Identify which cell holds the provided text, then report its [X, Y] central coordinate. 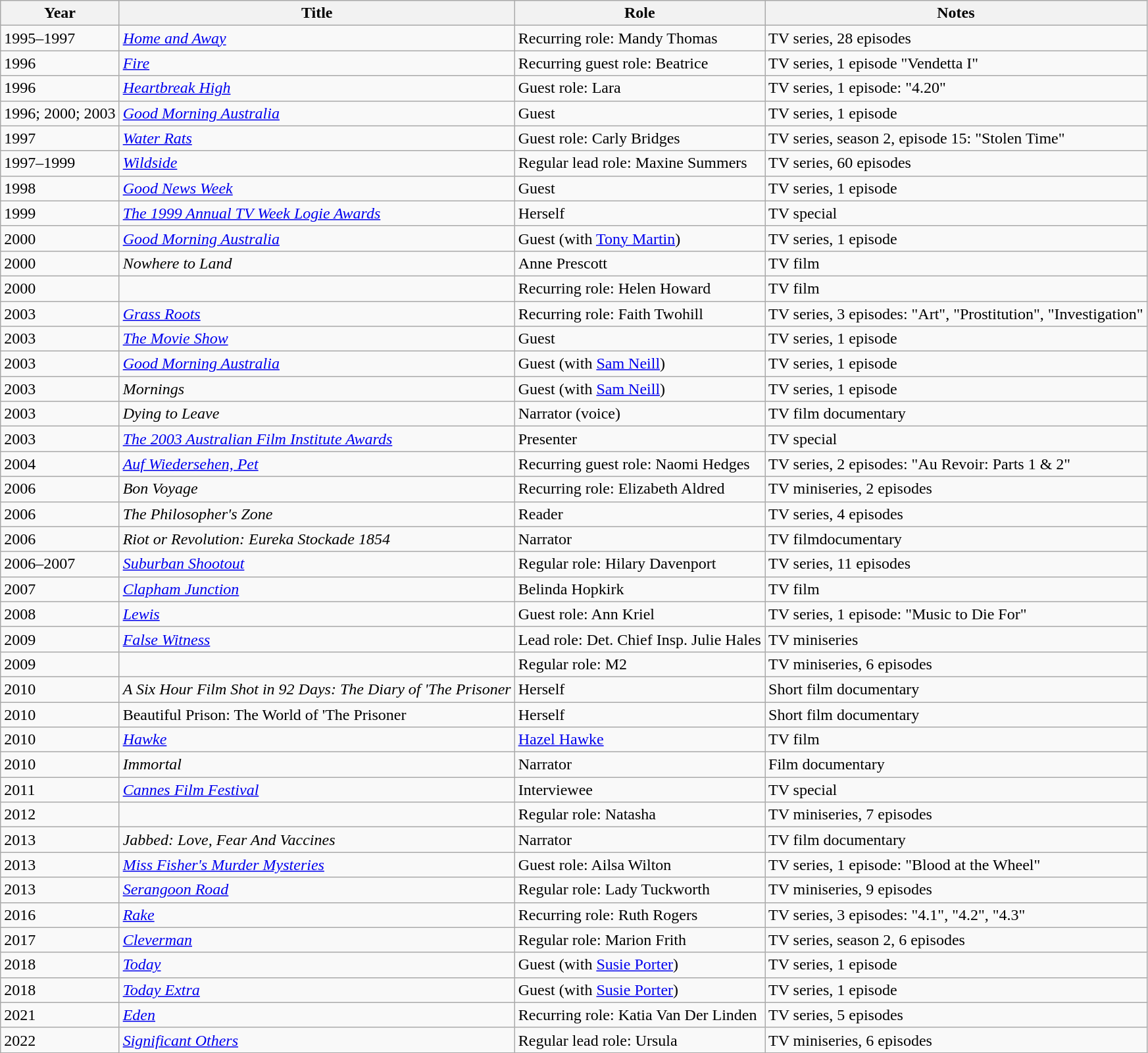
Recurring role: Helen Howard [639, 288]
TV series, 5 episodes [955, 1015]
Serangoon Road [317, 890]
Hawke [317, 740]
The Movie Show [317, 339]
Grass Roots [317, 314]
2017 [60, 940]
Today [317, 965]
Hazel Hawke [639, 740]
Today Extra [317, 990]
TV miniseries, 7 episodes [955, 815]
TV filmdocumentary [955, 539]
The 2003 Australian Film Institute Awards [317, 439]
Eden [317, 1015]
Miss Fisher's Murder Mysteries [317, 865]
Jabbed: Love, Fear And Vaccines [317, 840]
Interviewee [639, 790]
Clapham Junction [317, 589]
2016 [60, 915]
Recurring role: Elizabeth Aldred [639, 489]
Regular role: Marion Frith [639, 940]
Beautiful Prison: The World of 'The Prisoner [317, 714]
Recurring guest role: Naomi Hedges [639, 464]
Regular role: Lady Tuckworth [639, 890]
TV series, 2 episodes: "Au Revoir: Parts 1 & 2" [955, 464]
The 1999 Annual TV Week Logie Awards [317, 213]
2012 [60, 815]
1996; 2000; 2003 [60, 113]
1999 [60, 213]
2022 [60, 1040]
Role [639, 13]
Significant Others [317, 1040]
TV series, 3 episodes: "4.1", "4.2", "4.3" [955, 915]
Suburban Shootout [317, 564]
Recurring role: Katia Van Der Linden [639, 1015]
TV series, 28 episodes [955, 38]
1995–1997 [60, 38]
TV miniseries [955, 639]
Dying to Leave [317, 414]
Regular lead role: Maxine Summers [639, 163]
A Six Hour Film Shot in 92 Days: The Diary of 'The Prisoner [317, 689]
Wildside [317, 163]
Film documentary [955, 765]
2008 [60, 614]
2007 [60, 589]
Lewis [317, 614]
TV series, 1 episode: "Blood at the Wheel" [955, 865]
Regular lead role: Ursula [639, 1040]
Title [317, 13]
TV series, season 2, episode 15: "Stolen Time" [955, 138]
Regular role: Hilary Davenport [639, 564]
Heartbreak High [317, 88]
Lead role: Det. Chief Insp. Julie Hales [639, 639]
TV series, 1 episode "Vendetta I" [955, 63]
Nowhere to Land [317, 263]
2004 [60, 464]
Regular role: M2 [639, 664]
Year [60, 13]
Water Rats [317, 138]
Recurring role: Mandy Thomas [639, 38]
Notes [955, 13]
Mornings [317, 389]
2011 [60, 790]
The Philosopher's Zone [317, 514]
Riot or Revolution: Eureka Stockade 1854 [317, 539]
Bon Voyage [317, 489]
TV series, 3 episodes: "Art", "Prostitution", "Investigation" [955, 314]
Reader [639, 514]
1998 [60, 188]
Cleverman [317, 940]
Good News Week [317, 188]
Fire [317, 63]
TV series, 4 episodes [955, 514]
Regular role: Natasha [639, 815]
Narrator (voice) [639, 414]
TV series, 11 episodes [955, 564]
TV series, 1 episode: "4.20" [955, 88]
TV series, season 2, 6 episodes [955, 940]
Auf Wiedersehen, Pet [317, 464]
Rake [317, 915]
TV miniseries, 2 episodes [955, 489]
1997–1999 [60, 163]
1997 [60, 138]
Home and Away [317, 38]
TV series, 1 episode: "Music to Die For" [955, 614]
Recurring role: Faith Twohill [639, 314]
Guest role: Ailsa Wilton [639, 865]
2006–2007 [60, 564]
Belinda Hopkirk [639, 589]
Guest (with Tony Martin) [639, 238]
Guest role: Lara [639, 88]
False Witness [317, 639]
2021 [60, 1015]
TV miniseries, 9 episodes [955, 890]
Recurring guest role: Beatrice [639, 63]
TV series, 60 episodes [955, 163]
Presenter [639, 439]
Immortal [317, 765]
Recurring role: Ruth Rogers [639, 915]
Guest role: Ann Kriel [639, 614]
Guest role: Carly Bridges [639, 138]
Anne Prescott [639, 263]
Cannes Film Festival [317, 790]
